Determine the [x, y] coordinate at the center of the cell enclosing the given text.  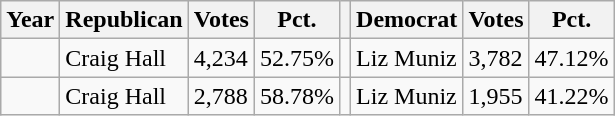
52.75% [296, 58]
47.12% [572, 58]
58.78% [296, 96]
Republican [124, 20]
2,788 [221, 96]
41.22% [572, 96]
1,955 [496, 96]
4,234 [221, 58]
3,782 [496, 58]
Democrat [407, 20]
Year [30, 20]
